For the text-containing cell, return its midpoint in [x, y] coordinate format. 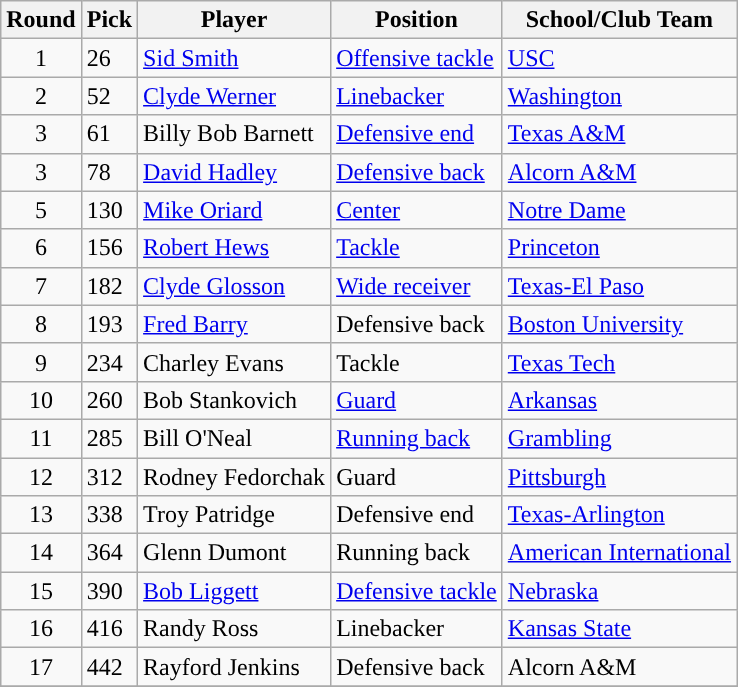
6 [41, 248]
Princeton [619, 248]
7 [41, 286]
8 [41, 324]
130 [109, 210]
156 [109, 248]
Nebraska [619, 591]
Clyde Werner [234, 96]
52 [109, 96]
Pick [109, 20]
10 [41, 400]
Robert Hews [234, 248]
Center [417, 210]
Round [41, 20]
Charley Evans [234, 362]
USC [619, 58]
9 [41, 362]
16 [41, 629]
61 [109, 134]
Washington [619, 96]
Offensive tackle [417, 58]
416 [109, 629]
12 [41, 477]
School/Club Team [619, 20]
11 [41, 438]
182 [109, 286]
Bob Stankovich [234, 400]
David Hadley [234, 172]
260 [109, 400]
Arkansas [619, 400]
Troy Patridge [234, 515]
Texas Tech [619, 362]
1 [41, 58]
Bill O'Neal [234, 438]
14 [41, 553]
Texas A&M [619, 134]
Rayford Jenkins [234, 667]
78 [109, 172]
Defensive tackle [417, 591]
Notre Dame [619, 210]
Glenn Dumont [234, 553]
Randy Ross [234, 629]
Boston University [619, 324]
Grambling [619, 438]
234 [109, 362]
364 [109, 553]
Texas-El Paso [619, 286]
193 [109, 324]
American International [619, 553]
17 [41, 667]
Rodney Fedorchak [234, 477]
Fred Barry [234, 324]
26 [109, 58]
Bob Liggett [234, 591]
312 [109, 477]
Texas-Arlington [619, 515]
338 [109, 515]
Clyde Glosson [234, 286]
Kansas State [619, 629]
390 [109, 591]
Billy Bob Barnett [234, 134]
285 [109, 438]
2 [41, 96]
Sid Smith [234, 58]
Player [234, 20]
Mike Oriard [234, 210]
442 [109, 667]
Pittsburgh [619, 477]
Wide receiver [417, 286]
13 [41, 515]
15 [41, 591]
5 [41, 210]
Position [417, 20]
